Provide the [X, Y] coordinate of the cell's center where the given text is located.  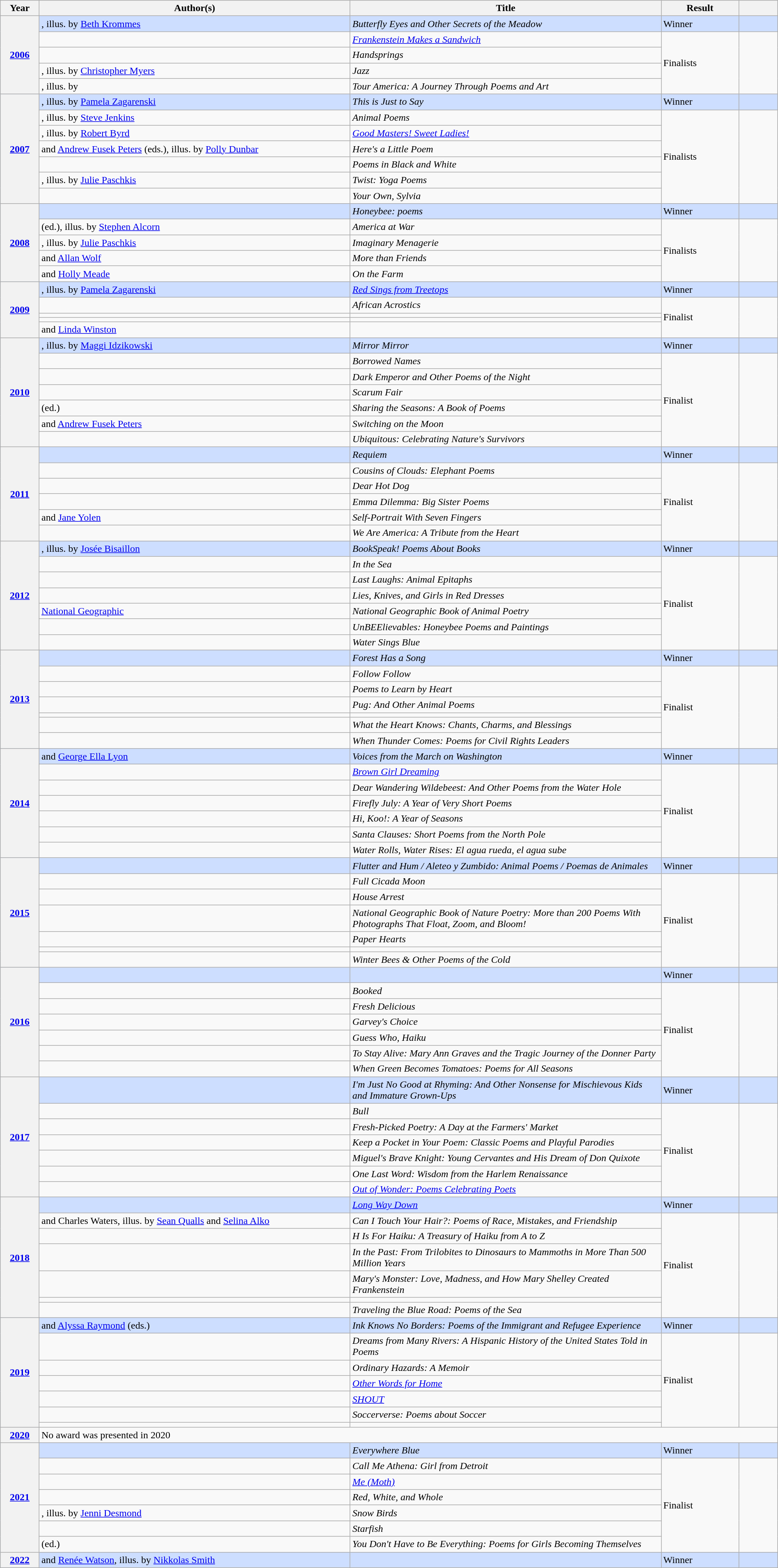
, illus. by Jenni Desmond [194, 1513]
2009 [20, 310]
Author(s) [194, 8]
House Arrest [506, 897]
Ubiquitous: Celebrating Nature's Survivors [506, 439]
In the Past: From Trilobites to Dinosaurs to Mammoths in More Than 500 Million Years [506, 1257]
We Are America: A Tribute from the Heart [506, 533]
Poems in Black and White [506, 164]
Guess Who, Haiku [506, 1038]
2016 [20, 1022]
Mirror Mirror [506, 345]
Animal Poems [506, 117]
America at War [506, 227]
Twist: Yoga Poems [506, 180]
and Allan Wolf [194, 258]
Mary's Monster: Love, Madness, and How Mary Shelley Created Frankenstein [506, 1284]
Cousins of Clouds: Elephant Poems [506, 471]
This is Just to Say [506, 102]
Jazz [506, 71]
, illus. by Maggi Idzikowski [194, 345]
2019 [20, 1372]
No award was presented in 2020 [408, 1435]
Pug: And Other Animal Poems [506, 705]
, illus. by [194, 86]
Keep a Pocket in Your Poem: Classic Poems and Playful Parodies [506, 1142]
2011 [20, 494]
Frankenstein Makes a Sandwich [506, 39]
On the Farm [506, 274]
Emma Dilemma: Big Sister Poems [506, 502]
, illus. by Steve Jenkins [194, 117]
African Acrostics [506, 305]
and Andrew Fusek Peters [194, 423]
and Holly Meade [194, 274]
To Stay Alive: Mary Ann Graves and the Tragic Journey of the Donner Party [506, 1053]
Starfish [506, 1529]
Butterfly Eyes and Other Secrets of the Meadow [506, 24]
Firefly July: A Year of Very Short Poems [506, 803]
Last Laughs: Animal Epitaphs [506, 580]
Your Own, Sylvia [506, 196]
Call Me Athena: Girl from Detroit [506, 1466]
Sharing the Seasons: A Book of Poems [506, 408]
, illus. by Robert Byrd [194, 133]
You Don't Have to Be Everything: Poems for Girls Becoming Themselves [506, 1544]
Follow Follow [506, 674]
Can I Touch Your Hair?: Poems of Race, Mistakes, and Friendship [506, 1221]
Dear Wandering Wildebeest: And Other Poems from the Water Hole [506, 787]
Forest Has a Song [506, 658]
Imaginary Menagerie [506, 243]
Ordinary Hazards: A Memoir [506, 1368]
More than Friends [506, 258]
I'm Just No Good at Rhyming: And Other Nonsense for Mischievous Kids and Immature Grown-Ups [506, 1090]
National Geographic Book of Animal Poetry [506, 611]
When Green Becomes Tomatoes: Poems for All Seasons [506, 1069]
What the Heart Knows: Chants, Charms, and Blessings [506, 725]
Water Sings Blue [506, 642]
2013 [20, 699]
, illus. by Beth Krommes [194, 24]
Tour America: A Journey Through Poems and Art [506, 86]
(ed.), illus. by Stephen Alcorn [194, 227]
Me (Moth) [506, 1482]
Red Sings from Treetops [506, 289]
Here's a Little Poem [506, 149]
and Charles Waters, illus. by Sean Qualls and Selina Alko [194, 1221]
Year [20, 8]
Result [700, 8]
2020 [20, 1435]
Good Masters! Sweet Ladies! [506, 133]
Poems to Learn by Heart [506, 689]
Lies, Knives, and Girls in Red Dresses [506, 595]
Miguel's Brave Knight: Young Cervantes and His Dream of Don Quixote [506, 1158]
Santa Clauses: Short Poems from the North Pole [506, 834]
Snow Birds [506, 1513]
Flutter and Hum / Aleteo y Zumbido: Animal Poems / Poemas de Animales [506, 865]
and Andrew Fusek Peters (eds.), illus. by Polly Dunbar [194, 149]
2014 [20, 803]
Fresh Delicious [506, 1006]
Self-Portrait With Seven Fingers [506, 517]
Fresh-Picked Poetry: A Day at the Farmers' Market [506, 1127]
, illus. by Josée Bisaillon [194, 549]
2015 [20, 912]
2010 [20, 392]
BookSpeak! Poems About Books [506, 549]
2012 [20, 595]
Other Words for Home [506, 1383]
Red, White, and Whole [506, 1497]
Title [506, 8]
Dark Emperor and Other Poems of the Night [506, 377]
Long Way Down [506, 1205]
Borrowed Names [506, 361]
Requiem [506, 455]
Everywhere Blue [506, 1451]
2022 [20, 1560]
In the Sea [506, 564]
Handsprings [506, 55]
Garvey's Choice [506, 1022]
, illus. by Christopher Myers [194, 71]
H Is For Haiku: A Treasury of Haiku from A to Z [506, 1236]
National Geographic Book of Nature Poetry: More than 200 Poems With Photographs That Float, Zoom, and Bloom! [506, 918]
2008 [20, 243]
Traveling the Blue Road: Poems of the Sea [506, 1310]
Booked [506, 991]
Scarum Fair [506, 392]
National Geographic [194, 611]
and Alyssa Raymond (eds.) [194, 1325]
Full Cicada Moon [506, 881]
SHOUT [506, 1399]
Dear Hot Dog [506, 486]
Switching on the Moon [506, 423]
2006 [20, 55]
Out of Wonder: Poems Celebrating Poets [506, 1189]
2018 [20, 1257]
and George Ella Lyon [194, 756]
Hi, Koo!: A Year of Seasons [506, 819]
Soccerverse: Poems about Soccer [506, 1414]
Winter Bees & Other Poems of the Cold [506, 960]
Dreams from Many Rivers: A Hispanic History of the United States Told in Poems [506, 1347]
When Thunder Comes: Poems for Civil Rights Leaders [506, 741]
One Last Word: Wisdom from the Harlem Renaissance [506, 1174]
2021 [20, 1497]
Honeybee: poems [506, 211]
and Jane Yolen [194, 517]
UnBEElievables: Honeybee Poems and Paintings [506, 627]
2007 [20, 149]
Water Rolls, Water Rises: El agua rueda, el agua sube [506, 850]
Brown Girl Dreaming [506, 772]
Bull [506, 1111]
Voices from the March on Washington [506, 756]
Paper Hearts [506, 939]
2017 [20, 1136]
Ink Knows No Borders: Poems of the Immigrant and Refugee Experience [506, 1325]
and Renée Watson, illus. by Nikkolas Smith [194, 1560]
and Linda Winston [194, 330]
